Output the (x, y) coordinate of the center of the cell containing the given text.  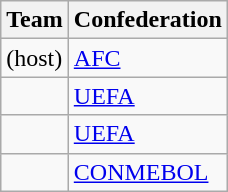
(host) (35, 58)
Team (35, 20)
AFC (148, 58)
CONMEBOL (148, 172)
Confederation (148, 20)
